Find where the given text appears and provide that cell's center as (x, y) coordinate. 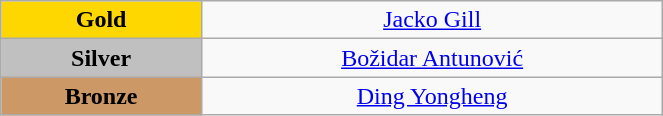
Božidar Antunović (432, 58)
Bronze (102, 96)
Silver (102, 58)
Gold (102, 20)
Ding Yongheng (432, 96)
Jacko Gill (432, 20)
